Provide the [X, Y] coordinate of the cell's center where the given text is located.  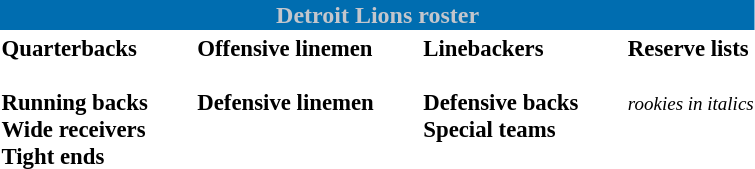
Detroit Lions roster [378, 15]
